From the cell containing the given text, extract its center point as [X, Y] coordinate. 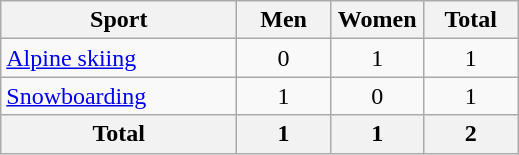
Men [284, 20]
Sport [119, 20]
Women [377, 20]
Snowboarding [119, 96]
2 [471, 134]
Alpine skiing [119, 58]
